Detect which cell encompasses the target text, then output its [X, Y] center coordinate. 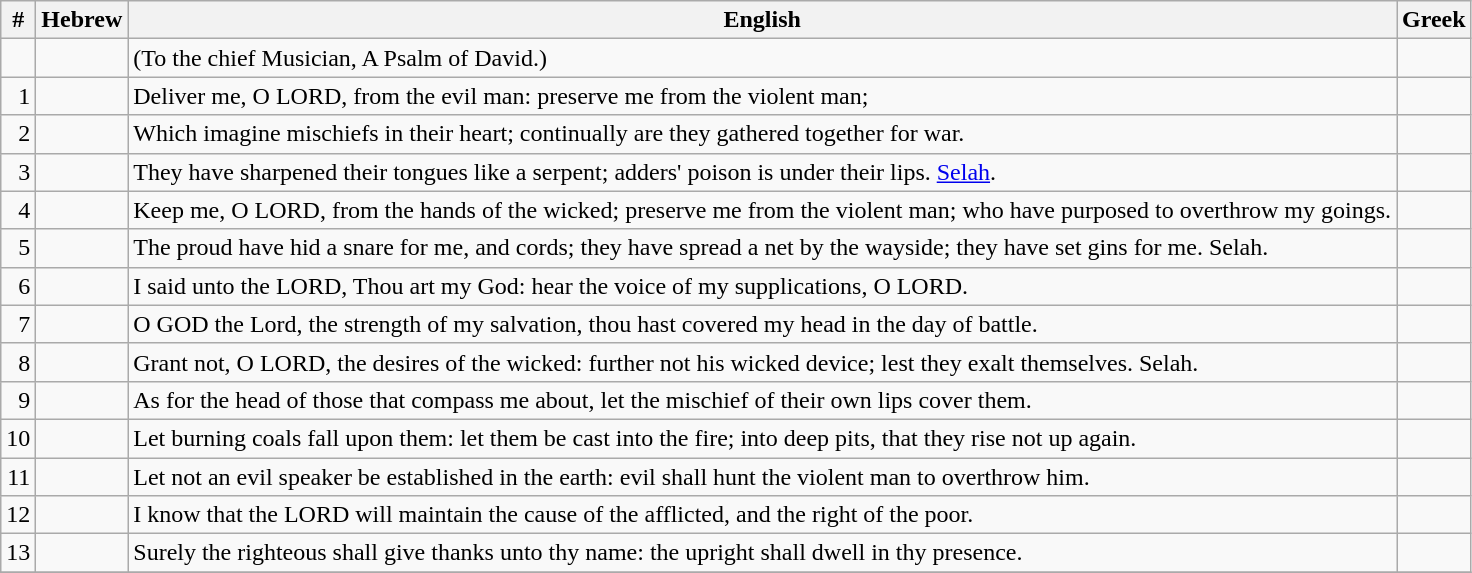
Grant not, O LORD, the desires of the wicked: further not his wicked device; lest they exalt themselves. Selah. [762, 362]
Deliver me, O LORD, from the evil man: preserve me from the violent man; [762, 96]
6 [18, 286]
13 [18, 553]
1 [18, 96]
O GOD the Lord, the strength of my salvation, thou hast covered my head in the day of battle. [762, 324]
Greek [1434, 20]
Keep me, O LORD, from the hands of the wicked; preserve me from the violent man; who have purposed to overthrow my goings. [762, 210]
As for the head of those that compass me about, let the mischief of their own lips cover them. [762, 400]
They have sharpened their tongues like a serpent; adders' poison is under their lips. Selah. [762, 172]
I know that the LORD will maintain the cause of the afflicted, and the right of the poor. [762, 515]
Hebrew [82, 20]
I said unto the LORD, Thou art my God: hear the voice of my supplications, O LORD. [762, 286]
3 [18, 172]
11 [18, 477]
Let burning coals fall upon them: let them be cast into the fire; into deep pits, that they rise not up again. [762, 438]
Surely the righteous shall give thanks unto thy name: the upright shall dwell in thy presence. [762, 553]
5 [18, 248]
The proud have hid a snare for me, and cords; they have spread a net by the wayside; they have set gins for me. Selah. [762, 248]
7 [18, 324]
10 [18, 438]
2 [18, 134]
# [18, 20]
(To the chief Musician, A Psalm of David.) [762, 58]
Let not an evil speaker be established in the earth: evil shall hunt the violent man to overthrow him. [762, 477]
8 [18, 362]
English [762, 20]
12 [18, 515]
9 [18, 400]
Which imagine mischiefs in their heart; continually are they gathered together for war. [762, 134]
4 [18, 210]
